Return (x, y) of the center of cell containing provided text 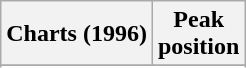
Charts (1996) (77, 34)
Peakposition (198, 34)
